Detect which cell encompasses the target text, then output its [X, Y] center coordinate. 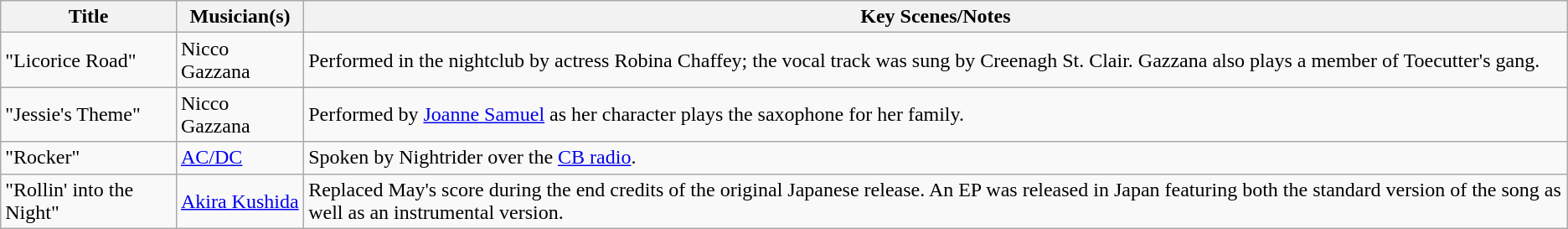
Title [89, 17]
Akira Kushida [240, 201]
AC/DC [240, 158]
Spoken by Nightrider over the CB radio. [936, 158]
"Rocker" [89, 158]
Performed by Joanne Samuel as her character plays the saxophone for her family. [936, 114]
"Jessie's Theme" [89, 114]
"Licorice Road" [89, 60]
Musician(s) [240, 17]
"Rollin' into the Night" [89, 201]
Key Scenes/Notes [936, 17]
